Determine the [x, y] coordinate at the center of the cell enclosing the given text.  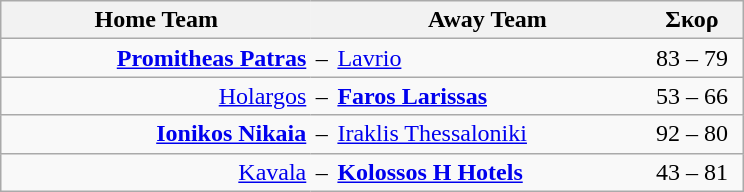
Lavrio [488, 58]
53 – 66 [692, 96]
43 – 81 [692, 172]
92 – 80 [692, 134]
83 – 79 [692, 58]
Kolossos H Hotels [488, 172]
Kavala [156, 172]
Faros Larissas [488, 96]
Ionikos Nikaia [156, 134]
Away Team [488, 20]
Σκορ [692, 20]
Home Team [156, 20]
Iraklis Thessaloniki [488, 134]
Holargos [156, 96]
Promitheas Patras [156, 58]
